Pinpoint the cell where the given text exists, returning its [x, y] midpoint coordinate. 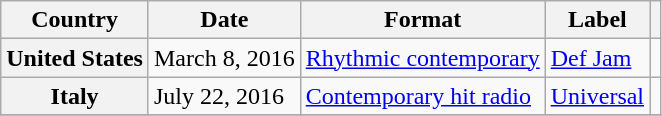
Def Jam [597, 58]
July 22, 2016 [224, 96]
Date [224, 20]
Contemporary hit radio [422, 96]
March 8, 2016 [224, 58]
Universal [597, 96]
Country [75, 20]
Italy [75, 96]
Format [422, 20]
Label [597, 20]
United States [75, 58]
Rhythmic contemporary [422, 58]
